Pinpoint the cell where the given text exists, returning its (x, y) midpoint coordinate. 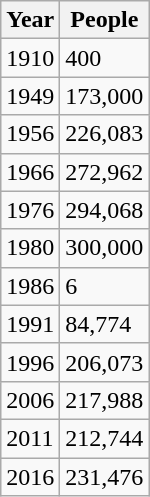
1949 (30, 96)
2011 (30, 438)
1910 (30, 58)
1996 (30, 362)
People (104, 20)
272,962 (104, 172)
231,476 (104, 477)
1980 (30, 248)
Year (30, 20)
84,774 (104, 324)
300,000 (104, 248)
217,988 (104, 400)
1991 (30, 324)
212,744 (104, 438)
173,000 (104, 96)
206,073 (104, 362)
6 (104, 286)
1956 (30, 134)
226,083 (104, 134)
400 (104, 58)
1986 (30, 286)
294,068 (104, 210)
2006 (30, 400)
1976 (30, 210)
1966 (30, 172)
2016 (30, 477)
